Scan for the cell matching the given text and deliver its (X, Y) coordinate at center. 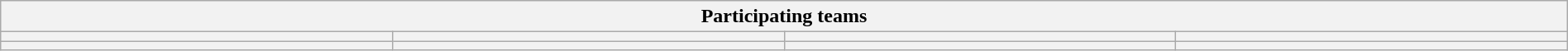
Participating teams (784, 16)
